For the text-containing cell, return its midpoint in (X, Y) coordinate format. 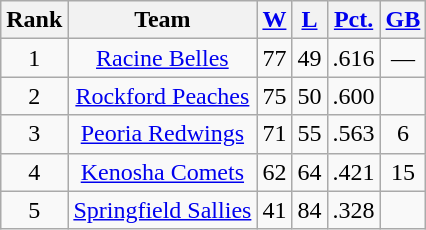
62 (274, 172)
50 (310, 96)
1 (34, 58)
75 (274, 96)
W (274, 20)
GB (403, 20)
77 (274, 58)
4 (34, 172)
49 (310, 58)
.563 (354, 134)
.421 (354, 172)
Rockford Peaches (162, 96)
Springfield Sallies (162, 210)
41 (274, 210)
3 (34, 134)
.616 (354, 58)
5 (34, 210)
Kenosha Comets (162, 172)
Rank (34, 20)
15 (403, 172)
84 (310, 210)
.600 (354, 96)
71 (274, 134)
L (310, 20)
55 (310, 134)
Pct. (354, 20)
2 (34, 96)
.328 (354, 210)
6 (403, 134)
Racine Belles (162, 58)
Peoria Redwings (162, 134)
— (403, 58)
Team (162, 20)
64 (310, 172)
